Output the (X, Y) coordinate of the center of the cell containing the given text.  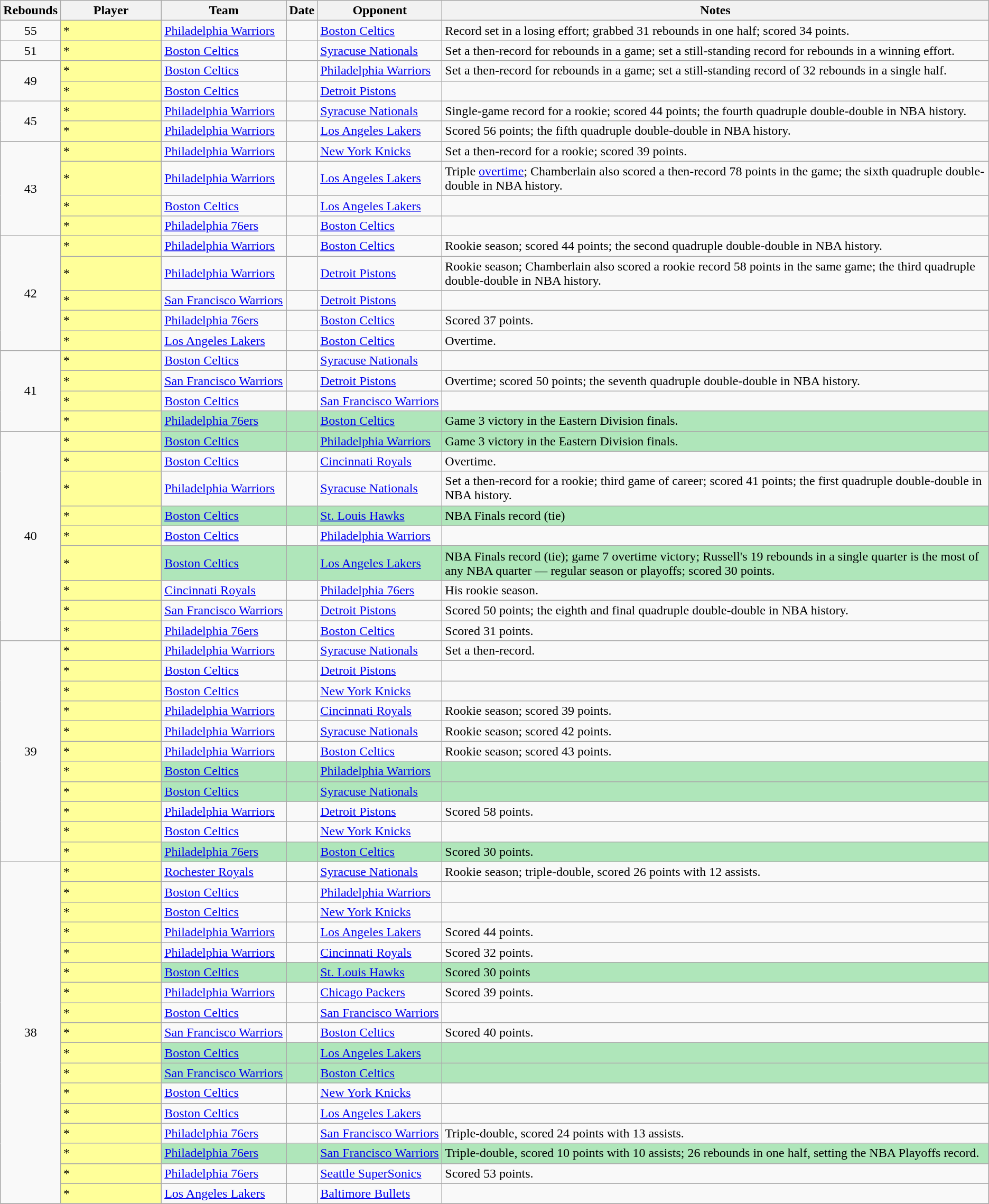
Scored 30 points. (715, 852)
Rebounds (31, 11)
Team (224, 11)
Rochester Royals (224, 872)
Scored 31 points. (715, 630)
Rookie season; scored 39 points. (715, 711)
Player (111, 11)
Rookie season; triple-double, scored 26 points with 12 assists. (715, 872)
Scored 56 points; the fifth quadruple double-double in NBA history. (715, 131)
40 (31, 536)
Rookie season; scored 43 points. (715, 751)
Date (302, 11)
Scored 44 points. (715, 932)
Chicago Packers (380, 993)
Triple overtime; Chamberlain also scored a then-record 78 points in the game; the sixth quadruple double-double in NBA history. (715, 179)
Set a then-record for rebounds in a game; set a still-standing record for rebounds in a winning effort. (715, 51)
Record set in a losing effort; grabbed 31 rebounds in one half; scored 34 points. (715, 31)
His rookie season. (715, 590)
Baltimore Bullets (380, 1193)
Scored 50 points; the eighth and final quadruple double-double in NBA history. (715, 610)
49 (31, 81)
43 (31, 188)
Rookie season; scored 42 points. (715, 731)
Opponent (380, 11)
55 (31, 31)
39 (31, 751)
Notes (715, 11)
Set a then-record for a rookie; third game of career; scored 41 points; the first quadruple double-double in NBA history. (715, 488)
38 (31, 1032)
Scored 32 points. (715, 953)
Set a then-record. (715, 651)
Scored 30 points (715, 973)
45 (31, 121)
Scored 40 points. (715, 1033)
Triple-double, scored 10 points with 10 assists; 26 rebounds in one half, setting the NBA Playoffs record. (715, 1153)
Scored 58 points. (715, 811)
Scored 39 points. (715, 993)
Scored 37 points. (715, 321)
NBA Finals record (tie) (715, 516)
Rookie season; scored 44 points; the second quadruple double-double in NBA history. (715, 246)
Seattle SuperSonics (380, 1173)
Set a then-record for a rookie; scored 39 points. (715, 151)
41 (31, 391)
Single-game record for a rookie; scored 44 points; the fourth quadruple double-double in NBA history. (715, 111)
Triple-double, scored 24 points with 13 assists. (715, 1133)
Overtime; scored 50 points; the seventh quadruple double-double in NBA history. (715, 381)
Scored 53 points. (715, 1173)
42 (31, 293)
Set a then-record for rebounds in a game; set a still-standing record of 32 rebounds in a single half. (715, 71)
Rookie season; Chamberlain also scored a rookie record 58 points in the same game; the third quadruple double-double in NBA history. (715, 273)
51 (31, 51)
